Detect which cell encompasses the target text, then output its [x, y] center coordinate. 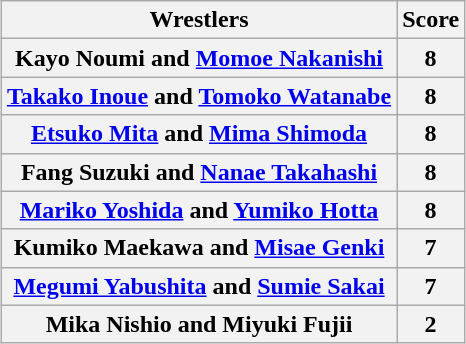
Etsuko Mita and Mima Shimoda [198, 134]
Mika Nishio and Miyuki Fujii [198, 324]
Takako Inoue and Tomoko Watanabe [198, 96]
2 [431, 324]
Kayo Noumi and Momoe Nakanishi [198, 58]
Wrestlers [198, 20]
Kumiko Maekawa and Misae Genki [198, 248]
Fang Suzuki and Nanae Takahashi [198, 172]
Mariko Yoshida and Yumiko Hotta [198, 210]
Score [431, 20]
Megumi Yabushita and Sumie Sakai [198, 286]
